Determine the [x, y] coordinate at the center of the cell enclosing the given text.  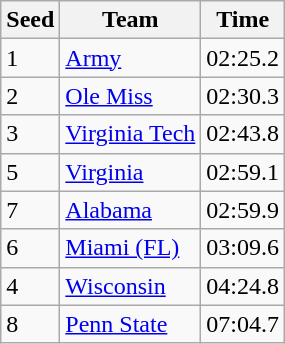
04:24.8 [243, 286]
Ole Miss [130, 96]
1 [30, 58]
02:43.8 [243, 134]
Seed [30, 20]
Alabama [130, 210]
5 [30, 172]
8 [30, 324]
02:30.3 [243, 96]
7 [30, 210]
2 [30, 96]
Army [130, 58]
6 [30, 248]
Wisconsin [130, 286]
Penn State [130, 324]
Virginia [130, 172]
4 [30, 286]
07:04.7 [243, 324]
Time [243, 20]
02:59.9 [243, 210]
3 [30, 134]
03:09.6 [243, 248]
Team [130, 20]
Miami (FL) [130, 248]
Virginia Tech [130, 134]
02:59.1 [243, 172]
02:25.2 [243, 58]
